Locate the cell with the specified text and output its [x, y] center coordinate. 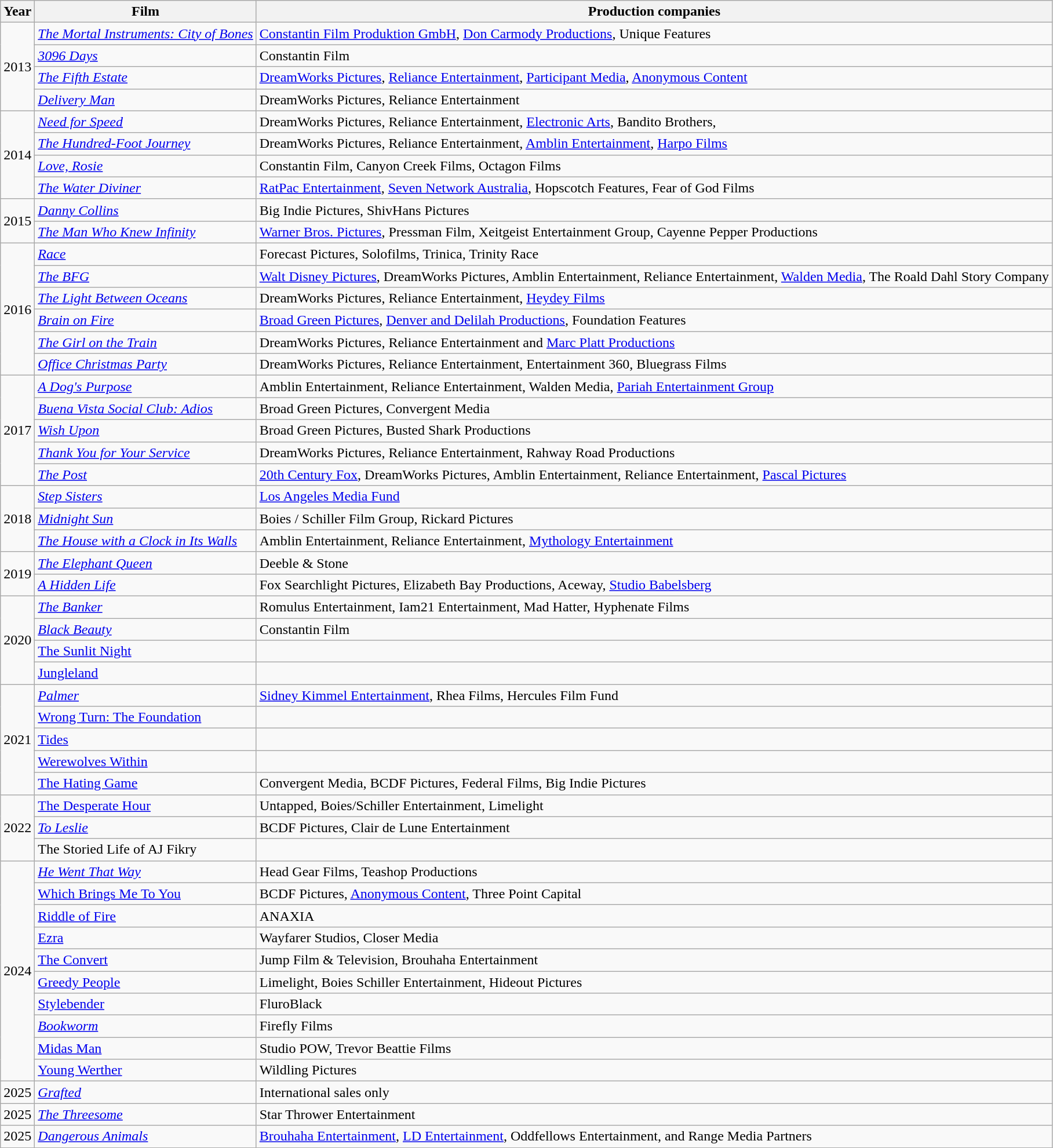
Need for Speed [145, 122]
Amblin Entertainment, Reliance Entertainment, Walden Media, Pariah Entertainment Group [654, 387]
Los Angeles Media Fund [654, 497]
DreamWorks Pictures, Reliance Entertainment, Rahway Road Productions [654, 453]
DreamWorks Pictures, Reliance Entertainment, Participant Media, Anonymous Content [654, 78]
Wish Upon [145, 431]
Which Brings Me To You [145, 894]
Tides [145, 739]
Wayfarer Studios, Closer Media [654, 938]
DreamWorks Pictures, Reliance Entertainment and Marc Platt Productions [654, 342]
Sidney Kimmel Entertainment, Rhea Films, Hercules Film Fund [654, 695]
Romulus Entertainment, Iam21 Entertainment, Mad Hatter, Hyphenate Films [654, 607]
2024 [17, 971]
Star Thrower Entertainment [654, 1114]
Midnight Sun [145, 519]
Love, Rosie [145, 166]
The House with a Clock in Its Walls [145, 541]
A Dog's Purpose [145, 387]
The Convert [145, 960]
Film [145, 12]
Brouhaha Entertainment, LD Entertainment, Oddfellows Entertainment, and Range Media Partners [654, 1136]
20th Century Fox, DreamWorks Pictures, Amblin Entertainment, Reliance Entertainment, Pascal Pictures [654, 475]
Greedy People [145, 982]
Delivery Man [145, 100]
DreamWorks Pictures, Reliance Entertainment [654, 100]
Studio POW, Trevor Beattie Films [654, 1048]
Step Sisters [145, 497]
Production companies [654, 12]
The Fifth Estate [145, 78]
The Banker [145, 607]
Stylebender [145, 1004]
Jump Film & Television, Brouhaha Entertainment [654, 960]
The Elephant Queen [145, 563]
The Man Who Knew Infinity [145, 232]
Head Gear Films, Teashop Productions [654, 872]
Untapped, Boies/Schiller Entertainment, Limelight [654, 806]
Fox Searchlight Pictures, Elizabeth Bay Productions, Aceway, Studio Babelsberg [654, 585]
The Storied Life of AJ Fikry [145, 850]
A Hidden Life [145, 585]
To Leslie [145, 828]
Deeble & Stone [654, 563]
The Hundred-Foot Journey [145, 144]
Black Beauty [145, 629]
Forecast Pictures, Solofilms, Trinica, Trinity Race [654, 254]
Big Indie Pictures, ShivHans Pictures [654, 210]
The Sunlit Night [145, 651]
2019 [17, 574]
Walt Disney Pictures, DreamWorks Pictures, Amblin Entertainment, Reliance Entertainment, Walden Media, The Roald Dahl Story Company [654, 276]
Amblin Entertainment, Reliance Entertainment, Mythology Entertainment [654, 541]
2021 [17, 739]
Firefly Films [654, 1026]
Broad Green Pictures, Denver and Delilah Productions, Foundation Features [654, 320]
Palmer [145, 695]
Buena Vista Social Club: Adios [145, 409]
2017 [17, 431]
BCDF Pictures, Clair de Lune Entertainment [654, 828]
Broad Green Pictures, Convergent Media [654, 409]
2016 [17, 309]
DreamWorks Pictures, Reliance Entertainment, Entertainment 360, Bluegrass Films [654, 365]
Ezra [145, 938]
BCDF Pictures, Anonymous Content, Three Point Capital [654, 894]
The Mortal Instruments: City of Bones [145, 34]
The Threesome [145, 1114]
Constantin Film, Canyon Creek Films, Octagon Films [654, 166]
2018 [17, 519]
Midas Man [145, 1048]
2020 [17, 640]
Limelight, Boies Schiller Entertainment, Hideout Pictures [654, 982]
Boies / Schiller Film Group, Rickard Pictures [654, 519]
2014 [17, 155]
Young Werther [145, 1070]
2022 [17, 828]
Wrong Turn: The Foundation [145, 717]
The Light Between Oceans [145, 298]
DreamWorks Pictures, Reliance Entertainment, Amblin Entertainment, Harpo Films [654, 144]
Warner Bros. Pictures, Pressman Film, Xeitgeist Entertainment Group, Cayenne Pepper Productions [654, 232]
Grafted [145, 1092]
The Post [145, 475]
ANAXIA [654, 916]
Race [145, 254]
Werewolves Within [145, 761]
Dangerous Animals [145, 1136]
RatPac Entertainment, Seven Network Australia, Hopscotch Features, Fear of God Films [654, 188]
Office Christmas Party [145, 365]
The Desperate Hour [145, 806]
2013 [17, 67]
Thank You for Your Service [145, 453]
2015 [17, 221]
International sales only [654, 1092]
Wildling Pictures [654, 1070]
Brain on Fire [145, 320]
Jungleland [145, 673]
The Girl on the Train [145, 342]
He Went That Way [145, 872]
Bookworm [145, 1026]
FluroBlack [654, 1004]
DreamWorks Pictures, Reliance Entertainment, Heydey Films [654, 298]
The BFG [145, 276]
Riddle of Fire [145, 916]
DreamWorks Pictures, Reliance Entertainment, Electronic Arts, Bandito Brothers, [654, 122]
Convergent Media, BCDF Pictures, Federal Films, Big Indie Pictures [654, 783]
Constantin Film Produktion GmbH, Don Carmody Productions, Unique Features [654, 34]
Danny Collins [145, 210]
The Water Diviner [145, 188]
Broad Green Pictures, Busted Shark Productions [654, 431]
Year [17, 12]
The Hating Game [145, 783]
3096 Days [145, 56]
